Find where the given text appears and provide that cell's center as (X, Y) coordinate. 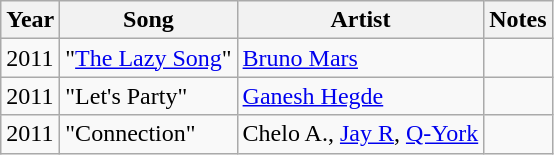
Ganesh Hegde (360, 96)
Bruno Mars (360, 58)
Artist (360, 20)
Song (148, 20)
Year (30, 20)
Notes (518, 20)
"The Lazy Song" (148, 58)
"Connection" (148, 134)
Chelo A., Jay R, Q-York (360, 134)
"Let's Party" (148, 96)
